Extract the [x, y] coordinate from the center of the cell holding the provided text.  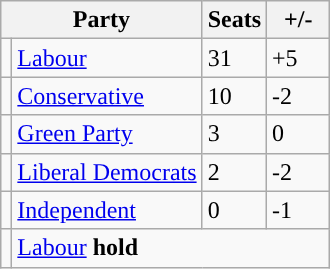
+/- [298, 20]
Labour [107, 58]
31 [234, 58]
Liberal Democrats [107, 172]
Labour hold [171, 248]
-1 [298, 210]
+5 [298, 58]
Party [102, 20]
Green Party [107, 134]
Conservative [107, 96]
2 [234, 172]
Seats [234, 20]
3 [234, 134]
10 [234, 96]
Independent [107, 210]
